Output the [x, y] coordinate of the center of the cell containing the given text.  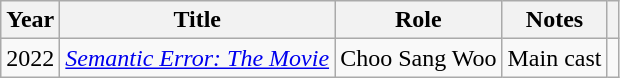
Semantic Error: The Movie [198, 58]
Title [198, 20]
Main cast [554, 58]
Choo Sang Woo [418, 58]
Role [418, 20]
Notes [554, 20]
2022 [30, 58]
Year [30, 20]
